Determine the (x, y) coordinate at the center of the cell enclosing the given text.  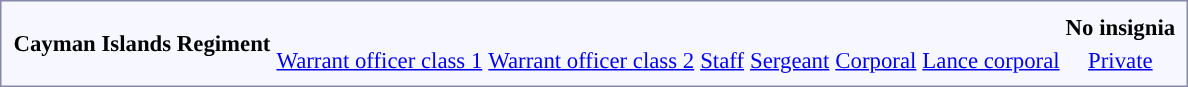
Corporal (876, 60)
Staff (722, 60)
Warrant officer class 1 (380, 60)
Cayman Islands Regiment (142, 44)
No insignia (1120, 27)
Sergeant (790, 60)
Warrant officer class 2 (592, 60)
Lance corporal (991, 60)
Private (1120, 60)
